Locate the cell with the specified text and output its [x, y] center coordinate. 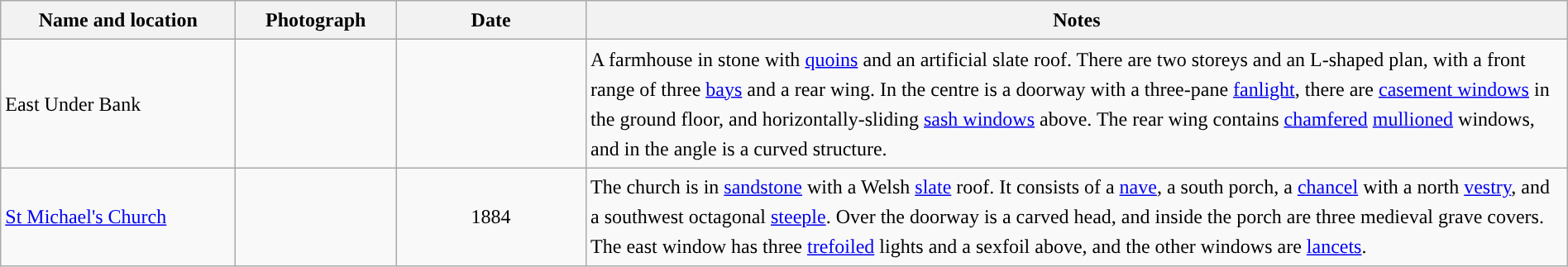
Date [491, 20]
East Under Bank [118, 104]
St Michael's Church [118, 217]
Notes [1077, 20]
1884 [491, 217]
Photograph [316, 20]
Name and location [118, 20]
